Detect which cell encompasses the target text, then output its [x, y] center coordinate. 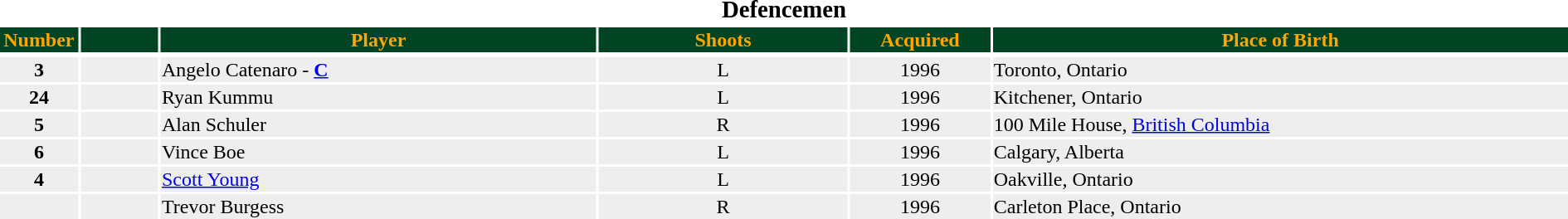
6 [39, 152]
Shoots [723, 40]
Vince Boe [378, 152]
Toronto, Ontario [1280, 70]
Calgary, Alberta [1280, 152]
100 Mile House, British Columbia [1280, 124]
Alan Schuler [378, 124]
3 [39, 70]
4 [39, 179]
Carleton Place, Ontario [1280, 207]
24 [39, 97]
5 [39, 124]
Scott Young [378, 179]
Kitchener, Ontario [1280, 97]
Oakville, Ontario [1280, 179]
Player [378, 40]
Angelo Catenaro - C [378, 70]
Number [39, 40]
Ryan Kummu [378, 97]
Trevor Burgess [378, 207]
Place of Birth [1280, 40]
Acquired [919, 40]
